Return (X, Y) of the center of cell containing provided text 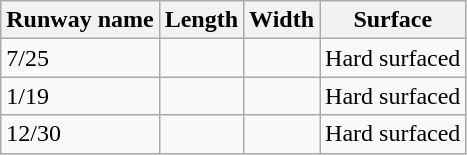
1/19 (80, 96)
7/25 (80, 58)
Runway name (80, 20)
Surface (393, 20)
Length (201, 20)
Width (282, 20)
12/30 (80, 134)
